Find where the given text appears and provide that cell's center as (X, Y) coordinate. 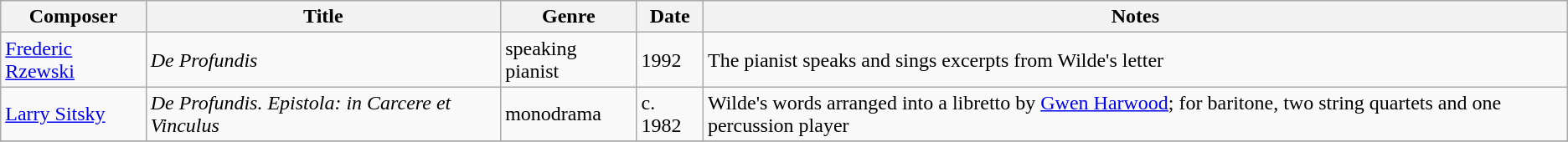
Composer (74, 17)
De Profundis. Epistola: in Carcere et Vinculus (323, 114)
1992 (670, 60)
De Profundis (323, 60)
Wilde's words arranged into a libretto by Gwen Harwood; for baritone, two string quartets and one percussion player (1135, 114)
Genre (569, 17)
monodrama (569, 114)
Title (323, 17)
Notes (1135, 17)
Frederic Rzewski (74, 60)
Larry Sitsky (74, 114)
Date (670, 17)
The pianist speaks and sings excerpts from Wilde's letter (1135, 60)
c. 1982 (670, 114)
speaking pianist (569, 60)
